Identify which cell holds the provided text, then report its [X, Y] central coordinate. 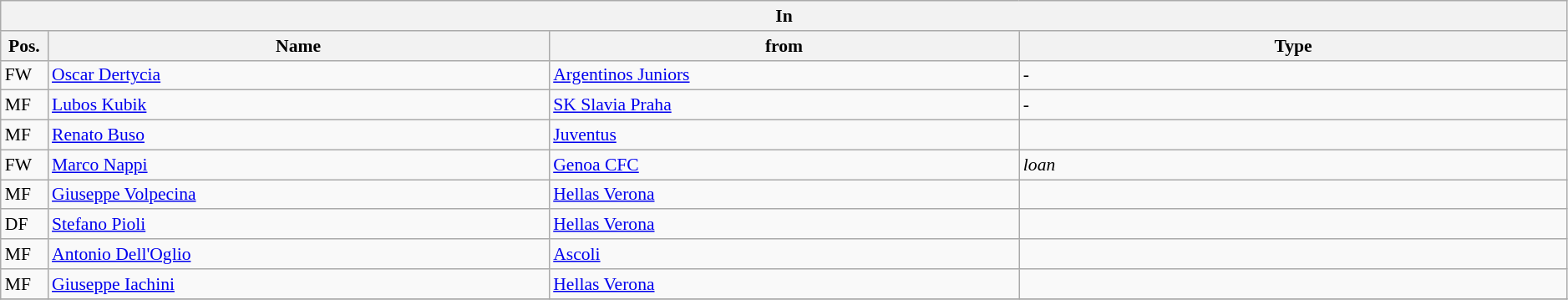
Marco Nappi [298, 165]
Pos. [24, 46]
from [784, 46]
SK Slavia Praha [784, 105]
Name [298, 46]
Antonio Dell'Oglio [298, 254]
Type [1293, 46]
Argentinos Juniors [784, 75]
Oscar Dertycia [298, 75]
Lubos Kubik [298, 105]
Giuseppe Volpecina [298, 195]
loan [1293, 165]
Ascoli [784, 254]
Genoa CFC [784, 165]
In [784, 16]
DF [24, 225]
Giuseppe Iachini [298, 284]
Juventus [784, 135]
Stefano Pioli [298, 225]
Renato Buso [298, 135]
